Return (x, y) of the center of cell containing provided text 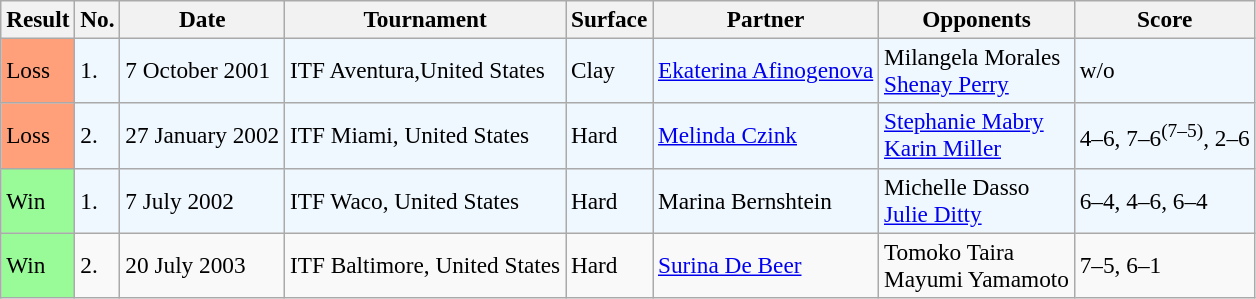
Tomoko Taira Mayumi Yamamoto (977, 264)
7 July 2002 (202, 200)
ITF Aventura,United States (426, 70)
Score (1164, 19)
Surina De Beer (766, 264)
Marina Bernshtein (766, 200)
w/o (1164, 70)
Surface (610, 19)
Tournament (426, 19)
Michelle Dasso Julie Ditty (977, 200)
No. (98, 19)
Milangela Morales Shenay Perry (977, 70)
27 January 2002 (202, 136)
20 July 2003 (202, 264)
4–6, 7–6(7–5), 2–6 (1164, 136)
Melinda Czink (766, 136)
7–5, 6–1 (1164, 264)
7 October 2001 (202, 70)
Date (202, 19)
Opponents (977, 19)
Ekaterina Afinogenova (766, 70)
Stephanie Mabry Karin Miller (977, 136)
6–4, 4–6, 6–4 (1164, 200)
Partner (766, 19)
Result (38, 19)
ITF Waco, United States (426, 200)
Clay (610, 70)
ITF Baltimore, United States (426, 264)
ITF Miami, United States (426, 136)
